From the cell containing the given text, extract its center point as [X, Y] coordinate. 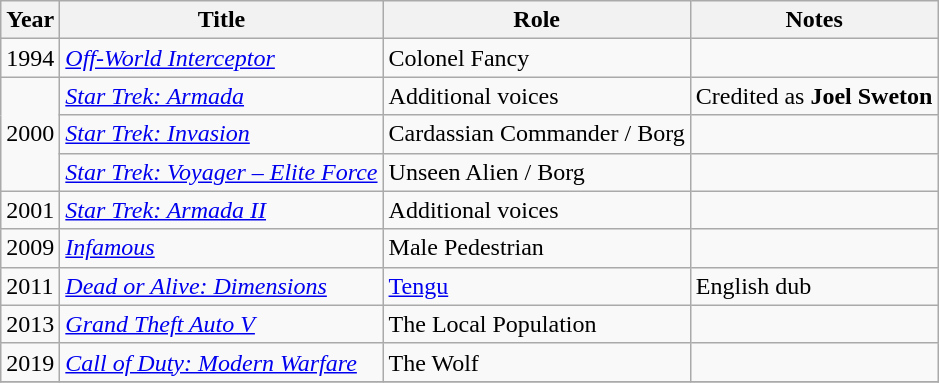
Cardassian Commander / Borg [536, 134]
Grand Theft Auto V [222, 324]
2013 [30, 324]
Call of Duty: Modern Warfare [222, 362]
2019 [30, 362]
Star Trek: Armada II [222, 210]
The Local Population [536, 324]
Credited as Joel Sweton [814, 96]
2000 [30, 134]
Unseen Alien / Borg [536, 172]
Star Trek: Armada [222, 96]
Colonel Fancy [536, 58]
Notes [814, 20]
Dead or Alive: Dimensions [222, 286]
2011 [30, 286]
1994 [30, 58]
Male Pedestrian [536, 248]
Infamous [222, 248]
2001 [30, 210]
Role [536, 20]
2009 [30, 248]
Star Trek: Voyager – Elite Force [222, 172]
Tengu [536, 286]
Title [222, 20]
Off-World Interceptor [222, 58]
Star Trek: Invasion [222, 134]
English dub [814, 286]
The Wolf [536, 362]
Year [30, 20]
